Pinpoint the cell where the given text exists, returning its (X, Y) midpoint coordinate. 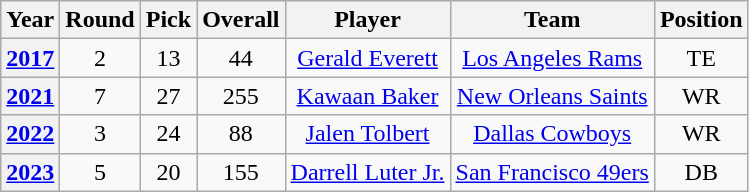
44 (241, 58)
Position (701, 20)
255 (241, 96)
13 (168, 58)
Pick (168, 20)
20 (168, 172)
Dallas Cowboys (552, 134)
Los Angeles Rams (552, 58)
Overall (241, 20)
2021 (30, 96)
5 (100, 172)
New Orleans Saints (552, 96)
Kawaan Baker (368, 96)
3 (100, 134)
San Francisco 49ers (552, 172)
DB (701, 172)
2022 (30, 134)
2017 (30, 58)
TE (701, 58)
24 (168, 134)
7 (100, 96)
155 (241, 172)
Player (368, 20)
27 (168, 96)
2023 (30, 172)
Team (552, 20)
2 (100, 58)
Darrell Luter Jr. (368, 172)
Round (100, 20)
Year (30, 20)
88 (241, 134)
Jalen Tolbert (368, 134)
Gerald Everett (368, 58)
